Output the [X, Y] coordinate of the center of the cell containing the given text.  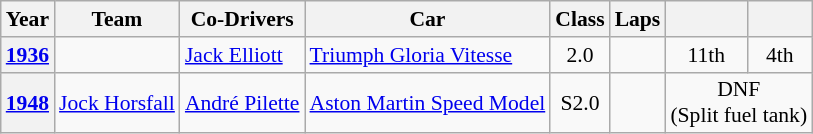
1936 [28, 55]
André Pilette [242, 102]
11th [706, 55]
DNF(Split fuel tank) [738, 102]
2.0 [580, 55]
4th [780, 55]
1948 [28, 102]
Aston Martin Speed Model [428, 102]
Year [28, 19]
S2.0 [580, 102]
Jock Horsfall [117, 102]
Co-Drivers [242, 19]
Car [428, 19]
Triumph Gloria Vitesse [428, 55]
Jack Elliott [242, 55]
Team [117, 19]
Laps [638, 19]
Class [580, 19]
